Search for the cell housing the specified text and yield its (x, y) center coordinate. 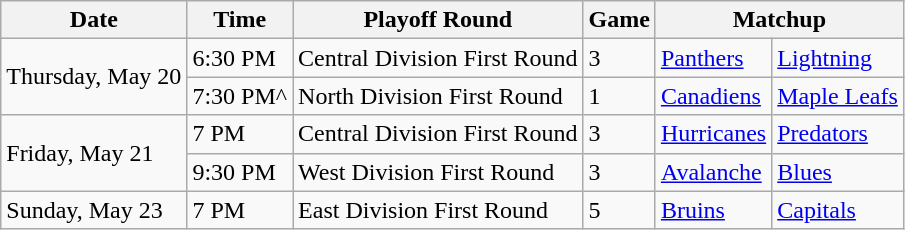
East Division First Round (438, 210)
Sunday, May 23 (94, 210)
Panthers (713, 58)
Matchup (779, 20)
Time (240, 20)
Canadiens (713, 96)
Maple Leafs (838, 96)
1 (619, 96)
West Division First Round (438, 172)
Game (619, 20)
6:30 PM (240, 58)
Hurricanes (713, 134)
7:30 PM^ (240, 96)
North Division First Round (438, 96)
Bruins (713, 210)
5 (619, 210)
Predators (838, 134)
9:30 PM (240, 172)
Capitals (838, 210)
Avalanche (713, 172)
Blues (838, 172)
Playoff Round (438, 20)
Thursday, May 20 (94, 77)
Date (94, 20)
Friday, May 21 (94, 153)
Lightning (838, 58)
